Determine the (X, Y) coordinate at the center of the cell enclosing the given text.  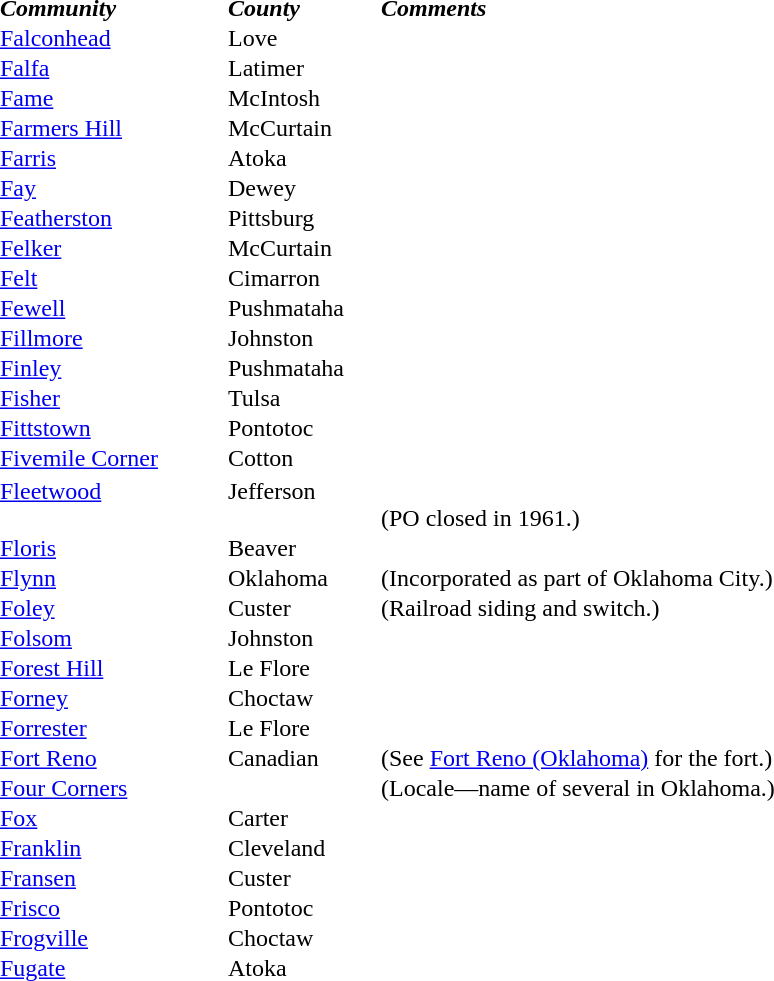
Tulsa (303, 398)
Cleveland (303, 848)
Jefferson (303, 505)
Dewey (303, 188)
Canadian (303, 758)
Frisco (112, 908)
Forrester (112, 728)
Love (303, 38)
Carter (303, 818)
Fillmore (112, 338)
Fewell (112, 308)
Cimarron (303, 278)
Featherston (112, 218)
Beaver (303, 548)
Atoka (303, 158)
Fox (112, 818)
Latimer (303, 68)
Fleetwood (112, 505)
Fisher (112, 398)
Folsom (112, 638)
Fort Reno (112, 758)
Farmers Hill (112, 128)
Oklahoma (303, 578)
Floris (112, 548)
Fivemile Corner (112, 458)
Falconhead (112, 38)
Felker (112, 248)
Flynn (112, 578)
Fay (112, 188)
Fittstown (112, 428)
Finley (112, 368)
Pittsburg (303, 218)
Four Corners (112, 788)
Fame (112, 98)
McIntosh (303, 98)
Foley (112, 608)
Felt (112, 278)
Farris (112, 158)
Falfa (112, 68)
Forest Hill (112, 668)
Cotton (303, 458)
Forney (112, 698)
Franklin (112, 848)
Frogville (112, 938)
Fransen (112, 878)
